Locate the cell with the specified text and output its (X, Y) center coordinate. 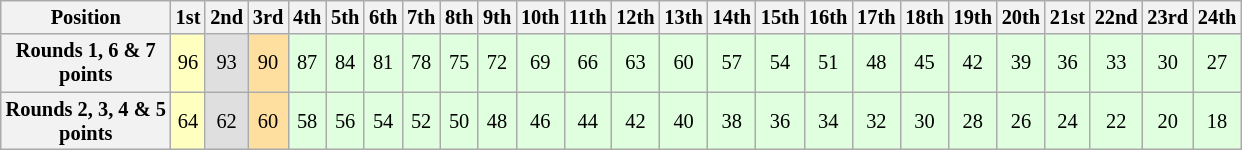
72 (497, 63)
93 (226, 63)
9th (497, 17)
26 (1021, 121)
46 (540, 121)
21st (1068, 17)
52 (421, 121)
64 (188, 121)
66 (588, 63)
3rd (268, 17)
58 (307, 121)
81 (383, 63)
45 (924, 63)
69 (540, 63)
56 (345, 121)
50 (459, 121)
14th (732, 17)
20 (1168, 121)
24th (1217, 17)
20th (1021, 17)
22nd (1116, 17)
40 (684, 121)
1st (188, 17)
12th (635, 17)
18th (924, 17)
15th (780, 17)
78 (421, 63)
Rounds 1, 6 & 7 points (86, 63)
38 (732, 121)
Position (86, 17)
90 (268, 63)
32 (876, 121)
75 (459, 63)
44 (588, 121)
24 (1068, 121)
27 (1217, 63)
19th (973, 17)
84 (345, 63)
63 (635, 63)
51 (828, 63)
87 (307, 63)
10th (540, 17)
23rd (1168, 17)
96 (188, 63)
39 (1021, 63)
2nd (226, 17)
57 (732, 63)
4th (307, 17)
13th (684, 17)
11th (588, 17)
33 (1116, 63)
22 (1116, 121)
17th (876, 17)
5th (345, 17)
8th (459, 17)
28 (973, 121)
62 (226, 121)
16th (828, 17)
7th (421, 17)
34 (828, 121)
Rounds 2, 3, 4 & 5 points (86, 121)
18 (1217, 121)
6th (383, 17)
